Detect which cell encompasses the target text, then output its [x, y] center coordinate. 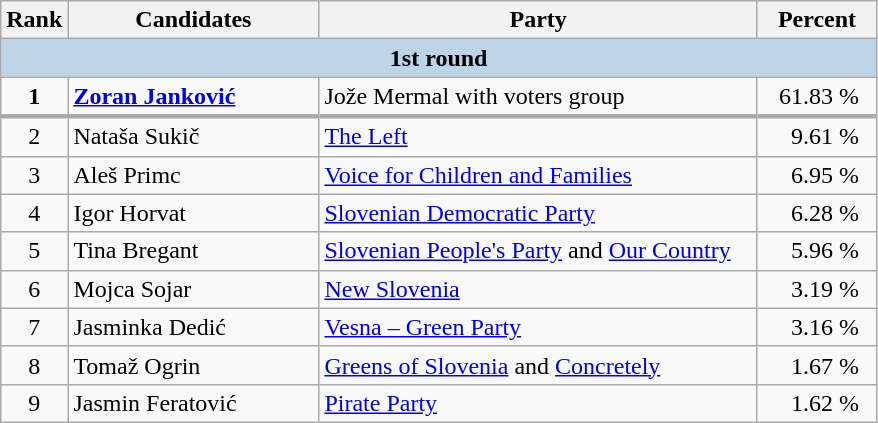
Party [538, 20]
Zoran Janković [194, 97]
Jasmin Feratović [194, 403]
1.67 % [816, 365]
9 [34, 403]
Pirate Party [538, 403]
Jasminka Dedić [194, 327]
6 [34, 289]
5.96 % [816, 251]
8 [34, 365]
3 [34, 175]
Rank [34, 20]
Candidates [194, 20]
Mojca Sojar [194, 289]
Tina Bregant [194, 251]
The Left [538, 136]
6.95 % [816, 175]
New Slovenia [538, 289]
1 [34, 97]
61.83 % [816, 97]
Tomaž Ogrin [194, 365]
Igor Horvat [194, 213]
Aleš Primc [194, 175]
Percent [816, 20]
5 [34, 251]
6.28 % [816, 213]
Nataša Sukič [194, 136]
9.61 % [816, 136]
7 [34, 327]
3.16 % [816, 327]
Slovenian Democratic Party [538, 213]
2 [34, 136]
Slovenian People's Party and Our Country [538, 251]
1st round [439, 58]
Vesna – Green Party [538, 327]
3.19 % [816, 289]
1.62 % [816, 403]
Greens of Slovenia and Concretely [538, 365]
Voice for Children and Families [538, 175]
4 [34, 213]
Jože Mermal with voters group [538, 97]
